Search for the cell housing the specified text and yield its (x, y) center coordinate. 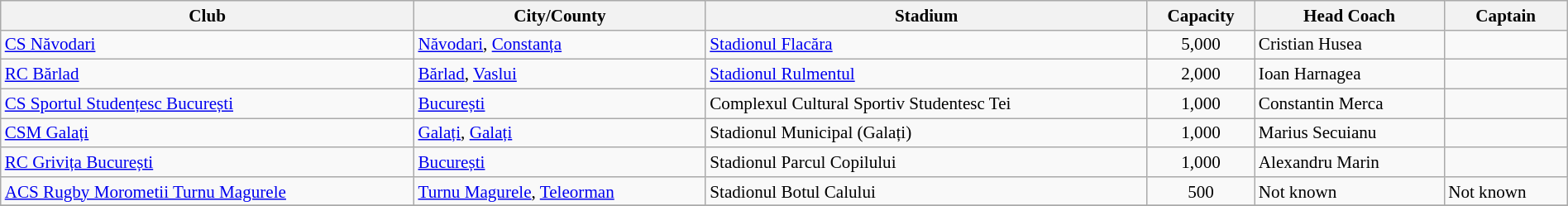
Bărlad, Vaslui (561, 74)
Complexul Cultural Sportiv Studentesc Tei (926, 103)
Năvodari, Constanța (561, 45)
Stadionul Parcul Copilului (926, 162)
500 (1201, 190)
2,000 (1201, 74)
Turnu Magurele, Teleorman (561, 190)
Alexandru Marin (1350, 162)
CS Năvodari (208, 45)
Marius Secuianu (1350, 132)
Club (208, 15)
Capacity (1201, 15)
Ioan Harnagea (1350, 74)
Stadium (926, 15)
RC Bărlad (208, 74)
CS Sportul Studențesc București (208, 103)
Head Coach (1350, 15)
Galați, Galați (561, 132)
ACS Rugby Morometii Turnu Magurele (208, 190)
City/County (561, 15)
Stadionul Rulmentul (926, 74)
Constantin Merca (1350, 103)
Stadionul Flacăra (926, 45)
Cristian Husea (1350, 45)
CSM Galați (208, 132)
5,000 (1201, 45)
Captain (1505, 15)
Stadionul Botul Calului (926, 190)
Stadionul Municipal (Galați) (926, 132)
RC Grivița București (208, 162)
